Return [x, y] of the center of cell containing provided text 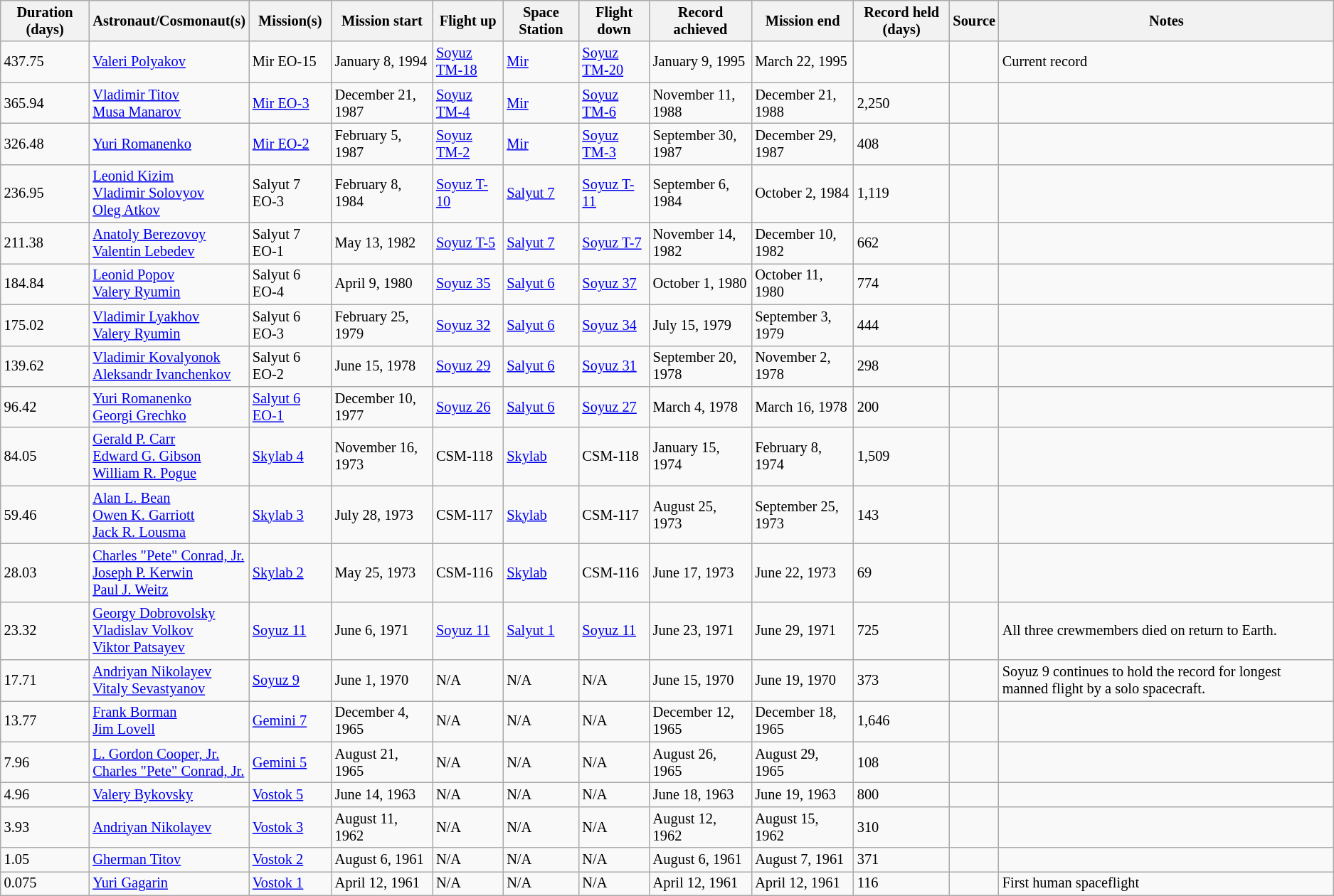
December 21, 1987 [382, 103]
First human spaceflight [1167, 883]
Record achieved [701, 21]
Soyuz 27 [615, 407]
116 [902, 883]
June 19, 1963 [803, 794]
Gherman Titov [169, 860]
Soyuz TM-20 [615, 62]
Yuri Gagarin [169, 883]
Salyut 6 EO-2 [290, 366]
211.38 [46, 243]
3.93 [46, 827]
371 [902, 860]
Soyuz T-10 [468, 193]
Soyuz 9 [290, 681]
437.75 [46, 62]
Soyuz 32 [468, 325]
January 15, 1974 [701, 457]
662 [902, 243]
October 11, 1980 [803, 284]
June 22, 1973 [803, 572]
Mir EO-2 [290, 144]
December 29, 1987 [803, 144]
23.32 [46, 631]
June 18, 1963 [701, 794]
June 23, 1971 [701, 631]
Mission start [382, 21]
175.02 [46, 325]
Skylab 2 [290, 572]
Soyuz TM-18 [468, 62]
January 8, 1994 [382, 62]
February 25, 1979 [382, 325]
310 [902, 827]
Skylab 4 [290, 457]
May 13, 1982 [382, 243]
All three crewmembers died on return to Earth. [1167, 631]
Flight down [615, 21]
2,250 [902, 103]
December 21, 1988 [803, 103]
Source [975, 21]
Soyuz 37 [615, 284]
Mir EO-3 [290, 103]
Yuri Romanenko [169, 144]
February 8, 1984 [382, 193]
Vladimir LyakhovValery Ryumin [169, 325]
May 25, 1973 [382, 572]
Soyuz 26 [468, 407]
February 5, 1987 [382, 144]
108 [902, 762]
444 [902, 325]
August 29, 1965 [803, 762]
October 2, 1984 [803, 193]
Georgy DobrovolskyVladislav VolkovViktor Patsayev [169, 631]
Astronaut/Cosmonaut(s) [169, 21]
373 [902, 681]
Vladimir TitovMusa Manarov [169, 103]
139.62 [46, 366]
Mission end [803, 21]
Charles "Pete" Conrad, Jr.Joseph P. KerwinPaul J. Weitz [169, 572]
Anatoly BerezovoyValentin Lebedev [169, 243]
June 17, 1973 [701, 572]
Valery Bykovsky [169, 794]
Alan L. BeanOwen K. GarriottJack R. Lousma [169, 515]
0.075 [46, 883]
1.05 [46, 860]
October 1, 1980 [701, 284]
August 12, 1962 [701, 827]
Skylab 3 [290, 515]
28.03 [46, 572]
4.96 [46, 794]
L. Gordon Cooper, Jr.Charles "Pete" Conrad, Jr. [169, 762]
Frank BormanJim Lovell [169, 721]
September 25, 1973 [803, 515]
Valeri Polyakov [169, 62]
59.46 [46, 515]
Vostok 3 [290, 827]
Gerald P. CarrEdward G. GibsonWilliam R. Pogue [169, 457]
Soyuz T-5 [468, 243]
July 28, 1973 [382, 515]
November 2, 1978 [803, 366]
June 15, 1978 [382, 366]
January 9, 1995 [701, 62]
Mission(s) [290, 21]
December 12, 1965 [701, 721]
1,119 [902, 193]
Soyuz 31 [615, 366]
326.48 [46, 144]
November 11, 1988 [701, 103]
March 16, 1978 [803, 407]
17.71 [46, 681]
June 1, 1970 [382, 681]
408 [902, 144]
December 4, 1965 [382, 721]
Gemini 7 [290, 721]
Soyuz T-11 [615, 193]
Gemini 5 [290, 762]
Soyuz TM-4 [468, 103]
September 20, 1978 [701, 366]
Soyuz TM-6 [615, 103]
August 15, 1962 [803, 827]
August 11, 1962 [382, 827]
200 [902, 407]
774 [902, 284]
November 16, 1973 [382, 457]
December 10, 1982 [803, 243]
Vostok 1 [290, 883]
Soyuz TM-3 [615, 144]
69 [902, 572]
December 18, 1965 [803, 721]
143 [902, 515]
Current record [1167, 62]
Notes [1167, 21]
7.96 [46, 762]
August 7, 1961 [803, 860]
August 25, 1973 [701, 515]
Mir EO-15 [290, 62]
1,646 [902, 721]
Salyut 7 EO-1 [290, 243]
Salyut 6 EO-3 [290, 325]
84.05 [46, 457]
184.84 [46, 284]
September 30, 1987 [701, 144]
December 10, 1977 [382, 407]
365.94 [46, 103]
96.42 [46, 407]
Record held (days) [902, 21]
13.77 [46, 721]
March 4, 1978 [701, 407]
September 6, 1984 [701, 193]
Soyuz 34 [615, 325]
June 14, 1963 [382, 794]
Soyuz TM-2 [468, 144]
February 8, 1974 [803, 457]
Soyuz 9 continues to hold the record for longest manned flight by a solo spacecraft. [1167, 681]
June 29, 1971 [803, 631]
725 [902, 631]
298 [902, 366]
November 14, 1982 [701, 243]
Andriyan NikolayevVitaly Sevastyanov [169, 681]
Vostok 2 [290, 860]
Leonid KizimVladimir SolovyovOleg Atkov [169, 193]
August 26, 1965 [701, 762]
August 21, 1965 [382, 762]
Soyuz T-7 [615, 243]
Flight up [468, 21]
800 [902, 794]
July 15, 1979 [701, 325]
Salyut 7 EO-3 [290, 193]
September 3, 1979 [803, 325]
Andriyan Nikolayev [169, 827]
June 19, 1970 [803, 681]
Yuri RomanenkoGeorgi Grechko [169, 407]
April 9, 1980 [382, 284]
Vladimir KovalyonokAleksandr Ivanchenkov [169, 366]
Leonid PopovValery Ryumin [169, 284]
June 6, 1971 [382, 631]
Vostok 5 [290, 794]
Salyut 1 [541, 631]
June 15, 1970 [701, 681]
Duration (days) [46, 21]
Salyut 6 EO-1 [290, 407]
Salyut 6 EO-4 [290, 284]
1,509 [902, 457]
Space Station [541, 21]
March 22, 1995 [803, 62]
Soyuz 29 [468, 366]
236.95 [46, 193]
Soyuz 35 [468, 284]
